Extract the [X, Y] coordinate from the center of the cell holding the provided text.  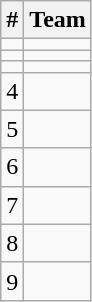
# [12, 20]
6 [12, 167]
9 [12, 281]
Team [58, 20]
7 [12, 205]
8 [12, 243]
5 [12, 129]
4 [12, 91]
